Scan for the cell matching the given text and deliver its [X, Y] coordinate at center. 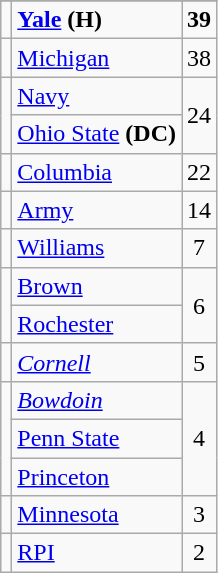
Columbia [97, 172]
Army [97, 210]
RPI [97, 553]
14 [200, 210]
Minnesota [97, 515]
Cornell [97, 362]
Ohio State (DC) [97, 134]
7 [200, 248]
22 [200, 172]
Michigan [97, 58]
Princeton [97, 477]
3 [200, 515]
39 [200, 20]
5 [200, 362]
Rochester [97, 324]
24 [200, 115]
2 [200, 553]
Yale (H) [97, 20]
38 [200, 58]
Williams [97, 248]
6 [200, 305]
Bowdoin [97, 400]
Penn State [97, 438]
Navy [97, 96]
Brown [97, 286]
4 [200, 438]
